Provide the [x, y] coordinate of the cell's center where the given text is located.  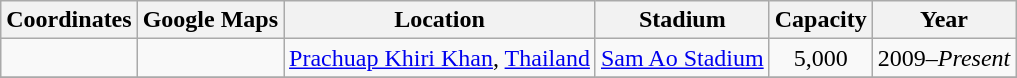
5,000 [820, 58]
Capacity [820, 20]
Stadium [682, 20]
Coordinates [69, 20]
Prachuap Khiri Khan, Thailand [440, 58]
Location [440, 20]
Year [944, 20]
Google Maps [210, 20]
Sam Ao Stadium [682, 58]
2009–Present [944, 58]
